Output the (X, Y) coordinate of the center of the cell containing the given text.  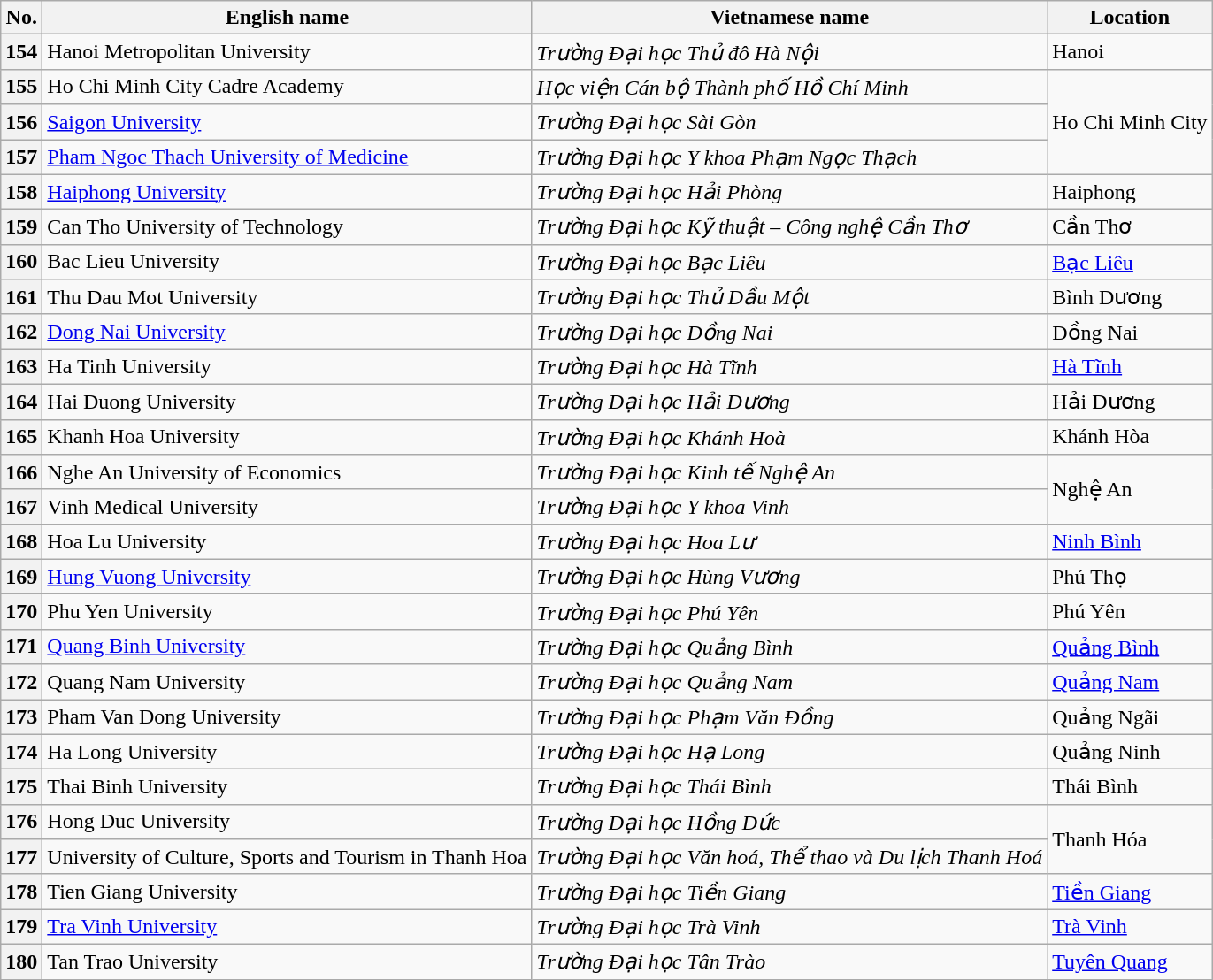
Trường Đại học Thái Bình (789, 787)
Trường Đại học Hải Phòng (789, 192)
Trường Đại học Quảng Nam (789, 682)
155 (21, 87)
171 (21, 647)
Trường Đại học Hùng Vương (789, 577)
Thai Binh University (287, 787)
Tuyên Quang (1130, 961)
Thanh Hóa (1130, 838)
Trường Đại học Hoa Lư (789, 542)
180 (21, 961)
Quảng Ngãi (1130, 716)
166 (21, 472)
158 (21, 192)
Ho Chi Minh City (1130, 122)
154 (21, 52)
Hanoi (1130, 52)
Trường Đại học Phạm Văn Đồng (789, 716)
Khánh Hòa (1130, 437)
Ha Long University (287, 752)
Tiền Giang (1130, 892)
Khanh Hoa University (287, 437)
Trường Đại học Y khoa Phạm Ngọc Thạch (789, 157)
Phú Thọ (1130, 577)
Hai Duong University (287, 402)
Trường Đại học Tiền Giang (789, 892)
Trường Đại học Văn hoá, Thể thao và Du lịch Thanh Hoá (789, 857)
176 (21, 822)
Thái Bình (1130, 787)
University of Culture, Sports and Tourism in Thanh Hoa (287, 857)
Quang Binh University (287, 647)
Hải Dương (1130, 402)
Quang Nam University (287, 682)
Location (1130, 18)
Trường Đại học Quảng Bình (789, 647)
Haiphong University (287, 192)
175 (21, 787)
Bạc Liêu (1130, 262)
Trường Đại học Thủ Dầu Một (789, 297)
Trà Vinh (1130, 927)
Vinh Medical University (287, 507)
159 (21, 227)
Ho Chi Minh City Cadre Academy (287, 87)
Can Tho University of Technology (287, 227)
Trường Đại học Kỹ thuật – Công nghệ Cần Thơ (789, 227)
Trường Đại học Hạ Long (789, 752)
No. (21, 18)
170 (21, 612)
Học viện Cán bộ Thành phố Hồ Chí Minh (789, 87)
173 (21, 716)
179 (21, 927)
Phu Yen University (287, 612)
Trường Đại học Y khoa Vinh (789, 507)
Trường Đại học Hải Dương (789, 402)
Trường Đại học Tân Trào (789, 961)
Trường Đại học Thủ đô Hà Nội (789, 52)
Trường Đại học Hà Tĩnh (789, 367)
165 (21, 437)
Quảng Ninh (1130, 752)
Dong Nai University (287, 332)
167 (21, 507)
English name (287, 18)
162 (21, 332)
169 (21, 577)
Haiphong (1130, 192)
174 (21, 752)
Trường Đại học Hồng Đức (789, 822)
Cần Thơ (1130, 227)
156 (21, 122)
160 (21, 262)
Bình Dương (1130, 297)
Hung Vuong University (287, 577)
Trường Đại học Bạc Liêu (789, 262)
Vietnamese name (789, 18)
Pham Ngoc Thach University of Medicine (287, 157)
Ha Tinh University (287, 367)
163 (21, 367)
178 (21, 892)
161 (21, 297)
Tra Vinh University (287, 927)
177 (21, 857)
Nghệ An (1130, 490)
Hanoi Metropolitan University (287, 52)
Pham Van Dong University (287, 716)
Hoa Lu University (287, 542)
172 (21, 682)
Trường Đại học Trà Vinh (789, 927)
Thu Dau Mot University (287, 297)
Tien Giang University (287, 892)
Quảng Nam (1130, 682)
Hà Tĩnh (1130, 367)
Trường Đại học Kinh tế Nghệ An (789, 472)
168 (21, 542)
157 (21, 157)
Trường Đại học Đồng Nai (789, 332)
Trường Đại học Khánh Hoà (789, 437)
Nghe An University of Economics (287, 472)
Saigon University (287, 122)
Bac Lieu University (287, 262)
Tan Trao University (287, 961)
Trường Đại học Sài Gòn (789, 122)
164 (21, 402)
Hong Duc University (287, 822)
Quảng Bình (1130, 647)
Trường Đại học Phú Yên (789, 612)
Đồng Nai (1130, 332)
Phú Yên (1130, 612)
Ninh Bình (1130, 542)
